Provide the (X, Y) coordinate of the cell's center where the given text is located.  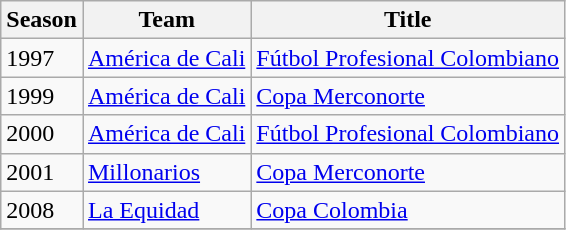
Season (42, 20)
2000 (42, 134)
Millonarios (166, 172)
Team (166, 20)
1997 (42, 58)
2008 (42, 210)
2001 (42, 172)
1999 (42, 96)
Copa Colombia (408, 210)
La Equidad (166, 210)
Title (408, 20)
